For the text-containing cell, return its midpoint in (x, y) coordinate format. 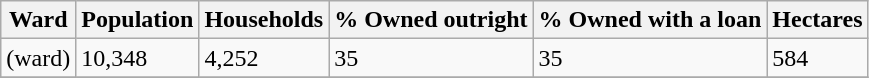
584 (818, 58)
Ward (38, 20)
4,252 (264, 58)
(ward) (38, 58)
Hectares (818, 20)
10,348 (138, 58)
% Owned with a loan (650, 20)
Households (264, 20)
% Owned outright (431, 20)
Population (138, 20)
